Find where the given text appears and provide that cell's center as [x, y] coordinate. 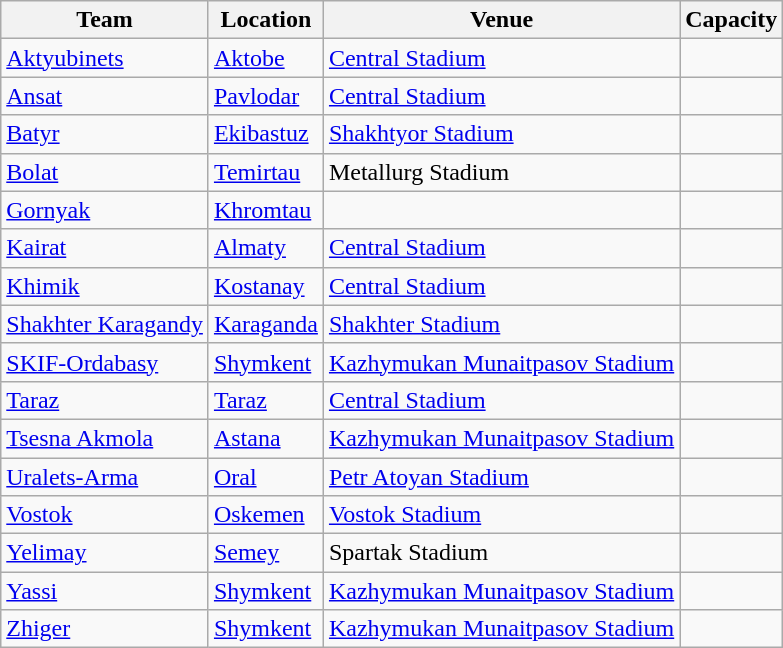
Team [105, 20]
Uralets-Arma [105, 477]
Capacity [732, 20]
Shakhtyor Stadium [501, 134]
Aktyubinets [105, 58]
Batyr [105, 134]
Spartak Stadium [501, 553]
Yelimay [105, 553]
Temirtau [266, 172]
Gornyak [105, 210]
Ansat [105, 96]
Pavlodar [266, 96]
Yassi [105, 591]
Shakhter Stadium [501, 324]
Petr Atoyan Stadium [501, 477]
Metallurg Stadium [501, 172]
Almaty [266, 248]
Karaganda [266, 324]
Venue [501, 20]
Ekibastuz [266, 134]
Aktobe [266, 58]
SKIF-Ordabasy [105, 362]
Kostanay [266, 286]
Zhiger [105, 629]
Location [266, 20]
Tsesna Akmola [105, 438]
Khromtau [266, 210]
Kairat [105, 248]
Semey [266, 553]
Vostok [105, 515]
Bolat [105, 172]
Oral [266, 477]
Shakhter Karagandy [105, 324]
Vostok Stadium [501, 515]
Khimik [105, 286]
Astana [266, 438]
Oskemen [266, 515]
